Search for the cell housing the specified text and yield its (x, y) center coordinate. 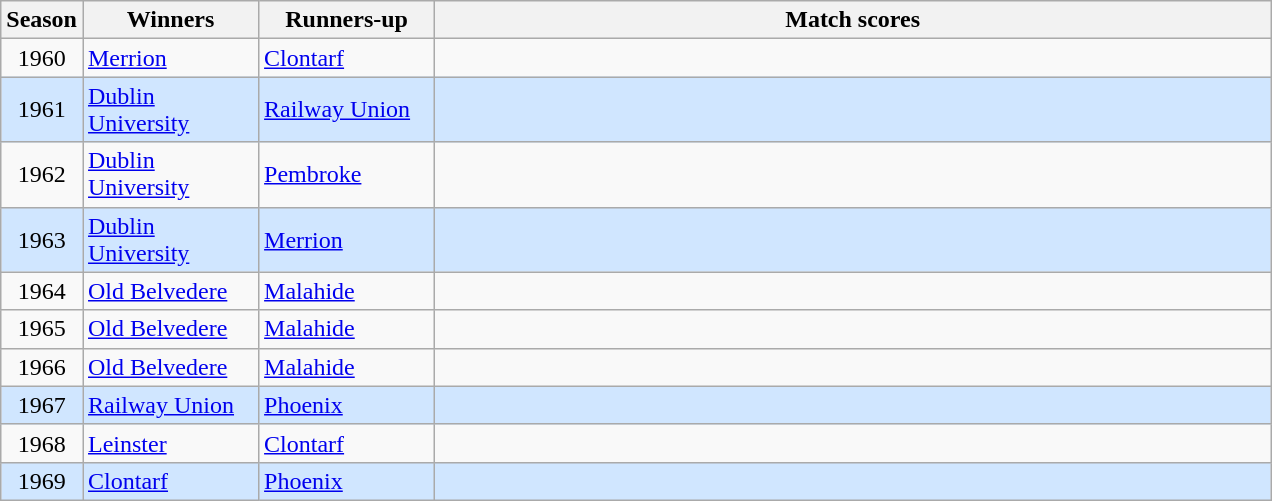
1965 (42, 329)
Pembroke (347, 174)
Season (42, 20)
Match scores (853, 20)
1969 (42, 481)
1964 (42, 291)
1963 (42, 240)
1960 (42, 58)
1966 (42, 367)
1962 (42, 174)
Leinster (170, 443)
Runners-up (347, 20)
1961 (42, 110)
Winners (170, 20)
1968 (42, 443)
1967 (42, 405)
